Pinpoint the cell where the given text exists, returning its (X, Y) midpoint coordinate. 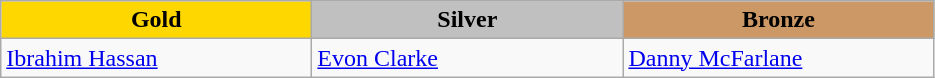
Danny McFarlane (778, 58)
Ibrahim Hassan (156, 58)
Gold (156, 20)
Bronze (778, 20)
Silver (468, 20)
Evon Clarke (468, 58)
